Pinpoint the cell where the given text exists, returning its (x, y) midpoint coordinate. 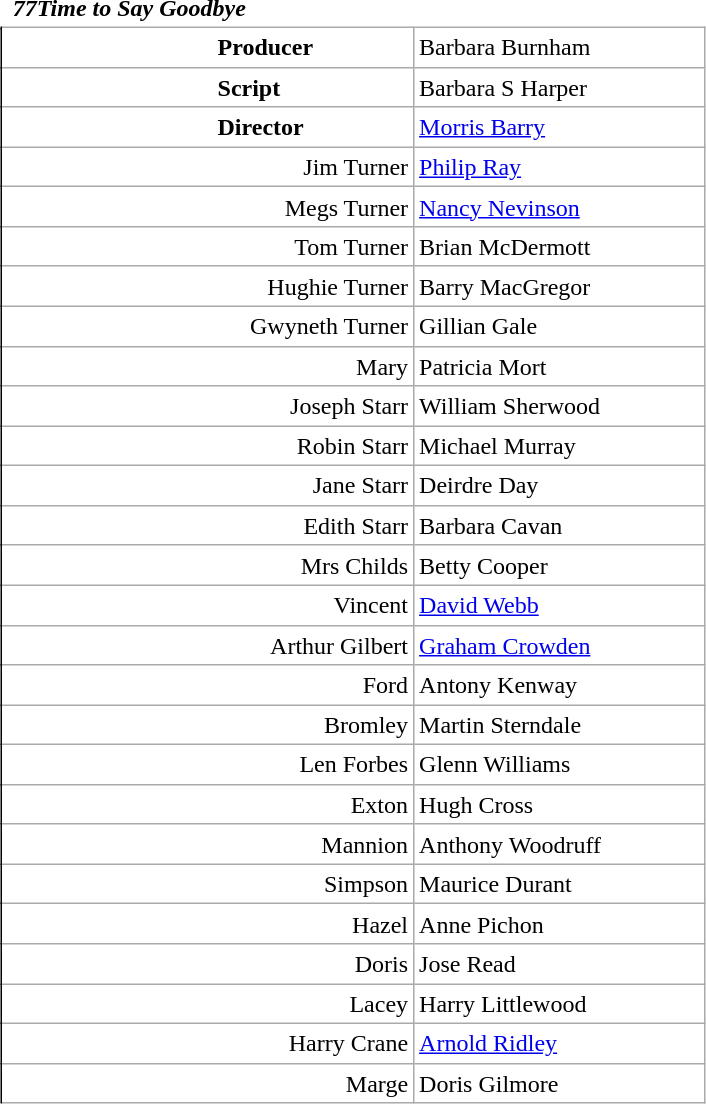
Betty Cooper (560, 565)
David Webb (560, 605)
Deirdre Day (560, 486)
Gwyneth Turner (208, 326)
Bromley (208, 725)
Mary (208, 366)
Glenn Williams (560, 765)
Barbara Burnham (560, 47)
Anne Pichon (560, 924)
Nancy Nevinson (560, 207)
Robin Starr (208, 446)
Antony Kenway (560, 685)
Lacey (208, 1004)
Joseph Starr (208, 406)
Producer (208, 47)
Harry Littlewood (560, 1004)
Martin Sterndale (560, 725)
Barry MacGregor (560, 286)
William Sherwood (560, 406)
Hugh Cross (560, 804)
Director (208, 127)
Doris (208, 964)
Simpson (208, 884)
Harry Crane (208, 1043)
Gillian Gale (560, 326)
Doris Gilmore (560, 1083)
Tom Turner (208, 247)
Michael Murray (560, 446)
Ford (208, 685)
Graham Crowden (560, 645)
Megs Turner (208, 207)
Jose Read (560, 964)
Jim Turner (208, 167)
Morris Barry (560, 127)
Hazel (208, 924)
Arthur Gilbert (208, 645)
Mannion (208, 844)
Patricia Mort (560, 366)
Anthony Woodruff (560, 844)
Jane Starr (208, 486)
Philip Ray (560, 167)
Len Forbes (208, 765)
Exton (208, 804)
Brian McDermott (560, 247)
Maurice Durant (560, 884)
Vincent (208, 605)
Barbara Cavan (560, 525)
Mrs Childs (208, 565)
Barbara S Harper (560, 87)
Hughie Turner (208, 286)
Marge (208, 1083)
Arnold Ridley (560, 1043)
Script (208, 87)
Edith Starr (208, 525)
